From the cell containing the given text, extract its center point as (x, y) coordinate. 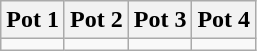
Pot 2 (96, 20)
Pot 3 (160, 20)
Pot 1 (33, 20)
Pot 4 (224, 20)
